Scan for the cell matching the given text and deliver its (x, y) coordinate at center. 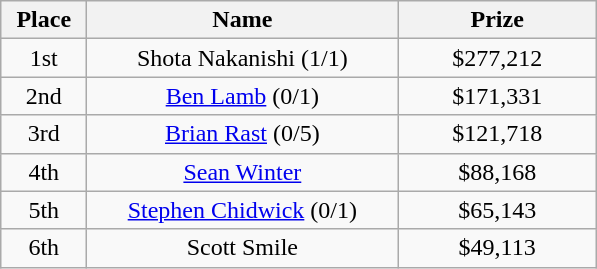
$277,212 (498, 58)
4th (44, 172)
Place (44, 20)
$49,113 (498, 248)
Stephen Chidwick (0/1) (242, 210)
$65,143 (498, 210)
Ben Lamb (0/1) (242, 96)
2nd (44, 96)
Prize (498, 20)
$171,331 (498, 96)
3rd (44, 134)
$121,718 (498, 134)
Sean Winter (242, 172)
Shota Nakanishi (1/1) (242, 58)
Scott Smile (242, 248)
$88,168 (498, 172)
5th (44, 210)
6th (44, 248)
Brian Rast (0/5) (242, 134)
Name (242, 20)
1st (44, 58)
